Extract the (x, y) coordinate from the center of the cell holding the provided text.  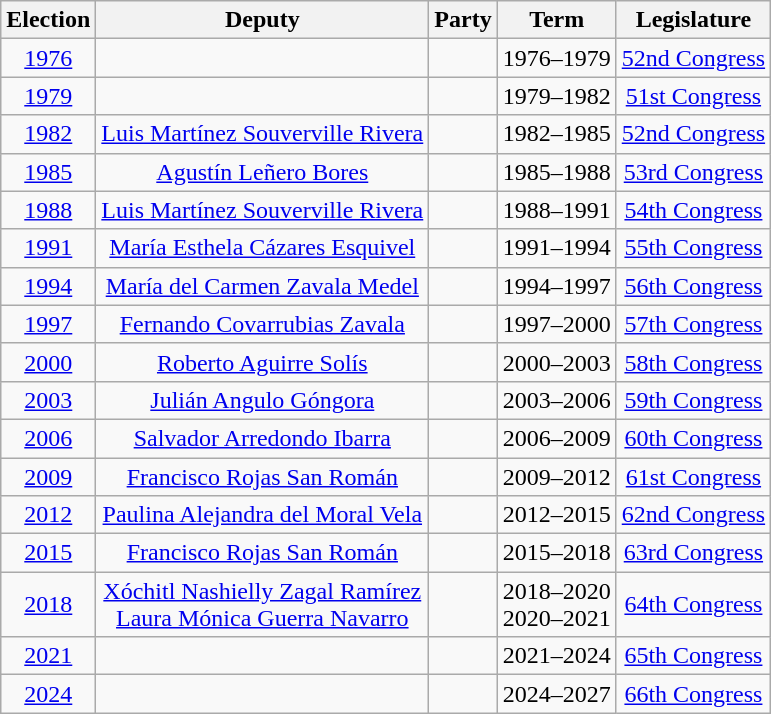
2012–2015 (556, 515)
60th Congress (693, 438)
1976–1979 (556, 58)
2006–2009 (556, 438)
Paulina Alejandra del Moral Vela (262, 515)
2024 (48, 694)
1991 (48, 248)
Deputy (262, 20)
2003 (48, 400)
63rd Congress (693, 553)
2021–2024 (556, 656)
María del Carmen Zavala Medel (262, 286)
Legislature (693, 20)
1985–1988 (556, 172)
59th Congress (693, 400)
2006 (48, 438)
55th Congress (693, 248)
Election (48, 20)
2000 (48, 362)
1991–1994 (556, 248)
66th Congress (693, 694)
65th Congress (693, 656)
Party (463, 20)
Roberto Aguirre Solís (262, 362)
58th Congress (693, 362)
2015–2018 (556, 553)
56th Congress (693, 286)
54th Congress (693, 210)
2003–2006 (556, 400)
María Esthela Cázares Esquivel (262, 248)
1982–1985 (556, 134)
Salvador Arredondo Ibarra (262, 438)
1994–1997 (556, 286)
Julián Angulo Góngora (262, 400)
2009–2012 (556, 477)
53rd Congress (693, 172)
2021 (48, 656)
2012 (48, 515)
2024–2027 (556, 694)
2018 (48, 604)
1979 (48, 96)
2015 (48, 553)
1988–1991 (556, 210)
1979–1982 (556, 96)
Term (556, 20)
2018–20202020–2021 (556, 604)
1988 (48, 210)
Xóchitl Nashielly Zagal RamírezLaura Mónica Guerra Navarro (262, 604)
2009 (48, 477)
1997 (48, 324)
1997–2000 (556, 324)
61st Congress (693, 477)
1994 (48, 286)
51st Congress (693, 96)
1982 (48, 134)
1976 (48, 58)
57th Congress (693, 324)
62nd Congress (693, 515)
1985 (48, 172)
64th Congress (693, 604)
Fernando Covarrubias Zavala (262, 324)
2000–2003 (556, 362)
Agustín Leñero Bores (262, 172)
